Capture the cell that displays the provided text and extract its (x, y) central coordinate. 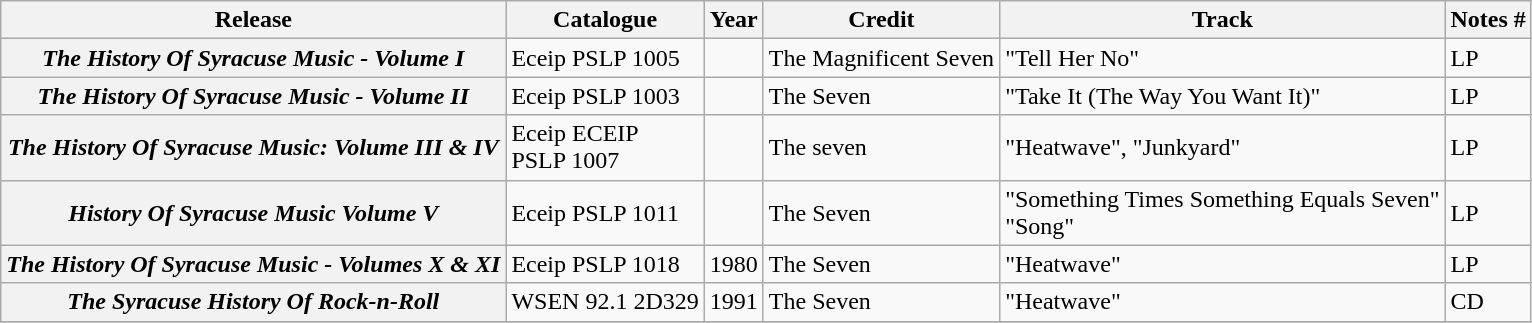
The History Of Syracuse Music - Volume II (254, 96)
The seven (881, 148)
Eceip ECEIPPSLP 1007 (605, 148)
The History Of Syracuse Music: Volume III & IV (254, 148)
Release (254, 20)
The History Of Syracuse Music - Volumes X & XI (254, 264)
1991 (734, 302)
"Take It (The Way You Want It)" (1222, 96)
Notes # (1488, 20)
WSEN 92.1 2D329 (605, 302)
Eceip PSLP 1003 (605, 96)
"Heatwave", "Junkyard" (1222, 148)
The Magnificent Seven (881, 58)
"Something Times Something Equals Seven""Song" (1222, 212)
Eceip PSLP 1011 (605, 212)
Year (734, 20)
The History Of Syracuse Music - Volume I (254, 58)
Eceip PSLP 1018 (605, 264)
"Tell Her No" (1222, 58)
Eceip PSLP 1005 (605, 58)
CD (1488, 302)
Credit (881, 20)
1980 (734, 264)
History Of Syracuse Music Volume V (254, 212)
Catalogue (605, 20)
Track (1222, 20)
The Syracuse History Of Rock-n-Roll (254, 302)
